Determine the [x, y] coordinate at the center of the cell enclosing the given text.  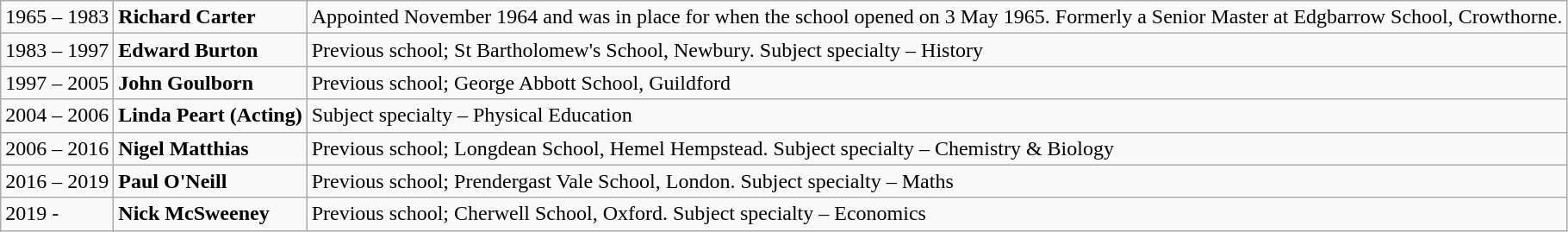
Richard Carter [210, 17]
Linda Peart (Acting) [210, 116]
Edward Burton [210, 50]
1983 – 1997 [57, 50]
Appointed November 1964 and was in place for when the school opened on 3 May 1965. Formerly a Senior Master at Edgbarrow School, Crowthorne. [937, 17]
Previous school; Prendergast Vale School, London. Subject specialty – Maths [937, 181]
2016 – 2019 [57, 181]
2019 - [57, 214]
1965 – 1983 [57, 17]
Previous school; Longdean School, Hemel Hempstead. Subject specialty – Chemistry & Biology [937, 148]
Paul O'Neill [210, 181]
2004 – 2006 [57, 116]
John Goulborn [210, 83]
Subject specialty – Physical Education [937, 116]
Nick McSweeney [210, 214]
Nigel Matthias [210, 148]
Previous school; George Abbott School, Guildford [937, 83]
1997 – 2005 [57, 83]
2006 – 2016 [57, 148]
Previous school; Cherwell School, Oxford. Subject specialty – Economics [937, 214]
Previous school; St Bartholomew's School, Newbury. Subject specialty – History [937, 50]
